Return the (X, Y) coordinate for the center point of the cell that contains the specified text.  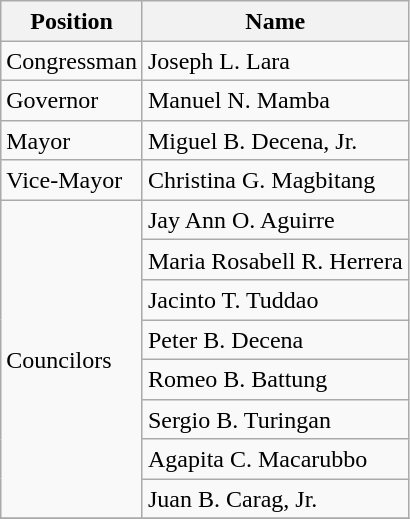
Name (275, 21)
Miguel B. Decena, Jr. (275, 140)
Juan B. Carag, Jr. (275, 499)
Sergio B. Turingan (275, 419)
Congressman (72, 61)
Christina G. Magbitang (275, 180)
Peter B. Decena (275, 340)
Maria Rosabell R. Herrera (275, 260)
Vice-Mayor (72, 180)
Romeo B. Battung (275, 379)
Position (72, 21)
Jacinto T. Tuddao (275, 300)
Councilors (72, 360)
Mayor (72, 140)
Agapita C. Macarubbo (275, 459)
Governor (72, 100)
Joseph L. Lara (275, 61)
Jay Ann O. Aguirre (275, 220)
Manuel N. Mamba (275, 100)
